Scan for the cell matching the given text and deliver its [X, Y] coordinate at center. 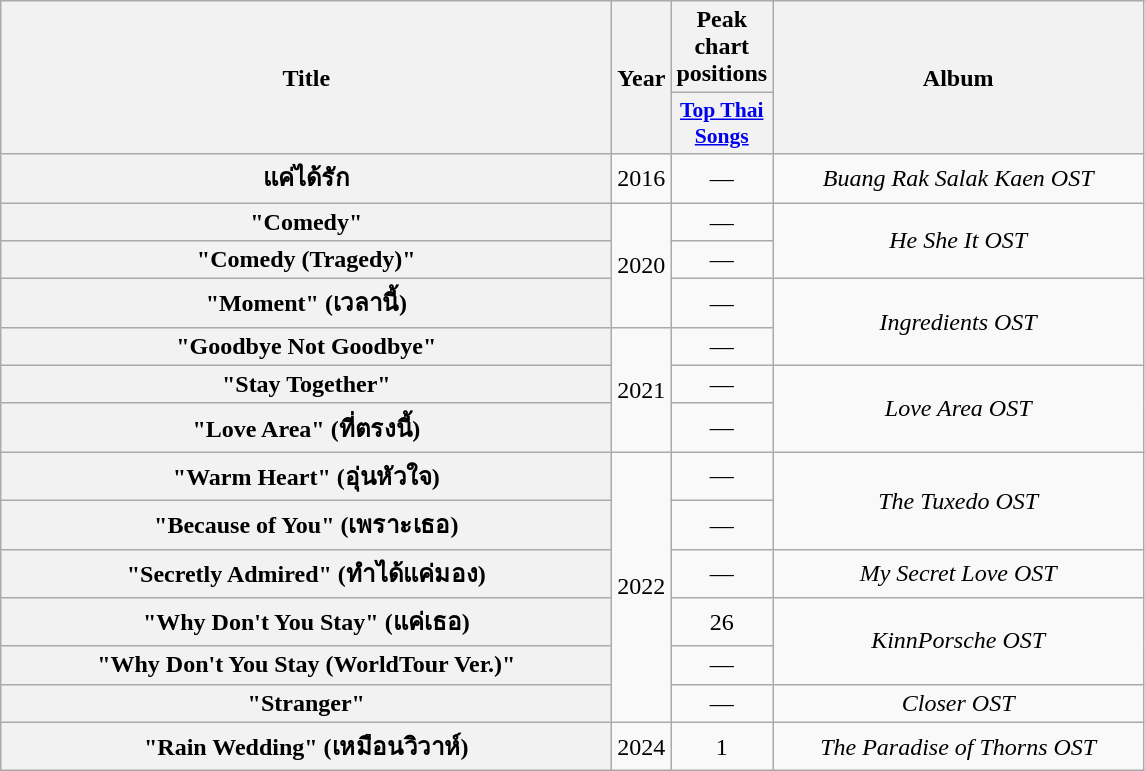
"Goodbye Not Goodbye" [306, 346]
"Comedy" [306, 221]
Title [306, 78]
Top Thai Songs [722, 124]
Closer OST [958, 703]
Buang Rak Salak Kaen OST [958, 178]
Album [958, 78]
แค่ได้รัก [306, 178]
"Stay Together" [306, 384]
The Paradise of Thorns OST [958, 746]
2022 [642, 587]
26 [722, 622]
KinnPorsche OST [958, 642]
"Stranger" [306, 703]
Peak chart positions [722, 47]
"Love Area" (ที่ตรงนี้) [306, 428]
My Secret Love OST [958, 574]
"Why Don't You Stay (WorldTour Ver.)" [306, 665]
"Comedy (Tragedy)" [306, 260]
"Because of You" (เพราะเธอ) [306, 524]
2020 [642, 264]
"Moment" (เวลานี้) [306, 304]
2016 [642, 178]
1 [722, 746]
He She It OST [958, 240]
Ingredients OST [958, 322]
Year [642, 78]
2024 [642, 746]
"Why Don't You Stay" (แค่เธอ) [306, 622]
"Secretly Admired" (ทำได้แค่มอง) [306, 574]
2021 [642, 390]
The Tuxedo OST [958, 500]
"Warm Heart" (อุ่นหัวใจ) [306, 476]
"Rain Wedding" (เหมือนวิวาห์) [306, 746]
Love Area OST [958, 408]
